Provide the (x, y) coordinate of the cell's center where the given text is located.  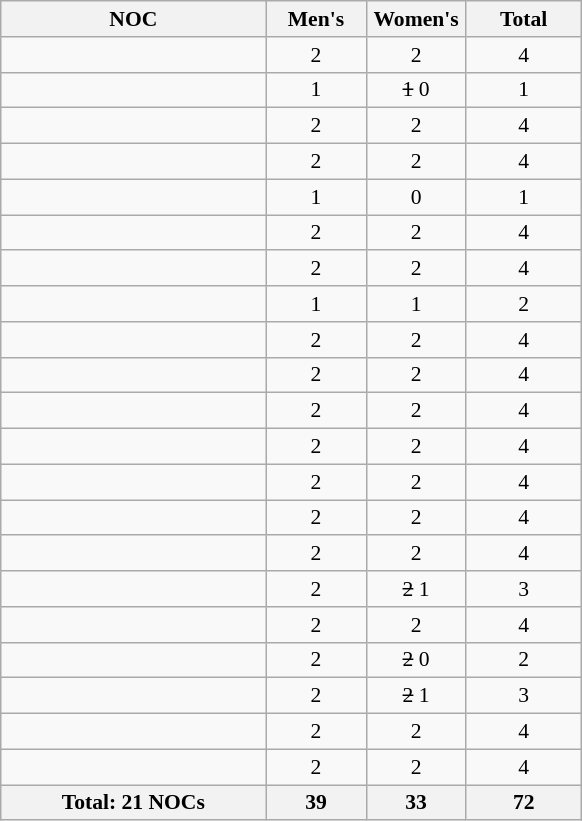
Men's (316, 19)
NOC (134, 19)
72 (524, 803)
39 (316, 803)
0 (416, 197)
2 0 (416, 660)
33 (416, 803)
1 0 (416, 90)
Women's (416, 19)
Total: 21 NOCs (134, 803)
Total (524, 19)
